Provide the [X, Y] coordinate of the cell's center where the given text is located.  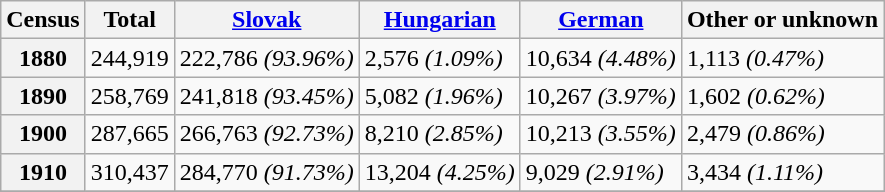
German [600, 20]
Census [43, 20]
310,437 [130, 172]
Hungarian [440, 20]
Slovak [266, 20]
258,769 [130, 96]
10,634 (4.48%) [600, 58]
1890 [43, 96]
284,770 (91.73%) [266, 172]
2,479 (0.86%) [782, 134]
1880 [43, 58]
1,602 (0.62%) [782, 96]
9,029 (2.91%) [600, 172]
10,213 (3.55%) [600, 134]
244,919 [130, 58]
1900 [43, 134]
287,665 [130, 134]
8,210 (2.85%) [440, 134]
Total [130, 20]
266,763 (92.73%) [266, 134]
5,082 (1.96%) [440, 96]
222,786 (93.96%) [266, 58]
1,113 (0.47%) [782, 58]
13,204 (4.25%) [440, 172]
1910 [43, 172]
2,576 (1.09%) [440, 58]
241,818 (93.45%) [266, 96]
10,267 (3.97%) [600, 96]
Other or unknown [782, 20]
3,434 (1.11%) [782, 172]
